Detect which cell encompasses the target text, then output its (X, Y) center coordinate. 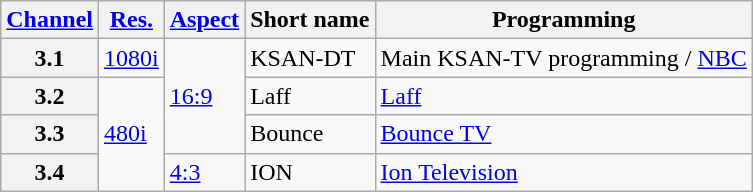
3.1 (50, 58)
16:9 (204, 96)
3.3 (50, 134)
Short name (310, 20)
Aspect (204, 20)
Programming (564, 20)
3.2 (50, 96)
Res. (132, 20)
ION (310, 172)
Ion Television (564, 172)
KSAN-DT (310, 58)
4:3 (204, 172)
Bounce TV (564, 134)
Bounce (310, 134)
480i (132, 134)
1080i (132, 58)
Channel (50, 20)
Main KSAN-TV programming / NBC (564, 58)
3.4 (50, 172)
